Return the [X, Y] coordinate for the center point of the cell that contains the specified text.  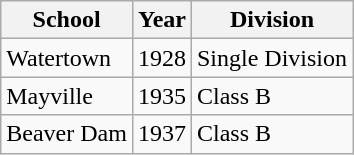
1935 [162, 96]
Single Division [272, 58]
Beaver Dam [67, 134]
1928 [162, 58]
Division [272, 20]
School [67, 20]
Mayville [67, 96]
1937 [162, 134]
Watertown [67, 58]
Year [162, 20]
